Provide the [x, y] coordinate of the cell's center where the given text is located.  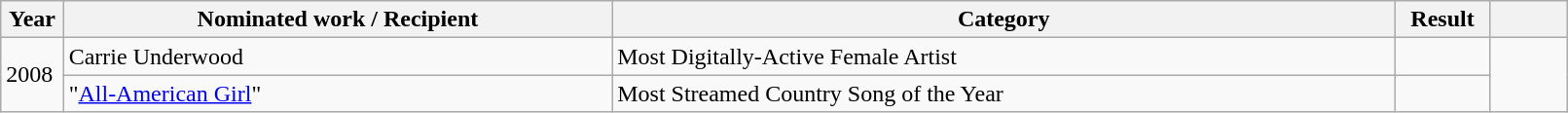
Nominated work / Recipient [338, 19]
2008 [32, 75]
Result [1442, 19]
Most Digitally-Active Female Artist [1004, 56]
Year [32, 19]
"All-American Girl" [338, 94]
Carrie Underwood [338, 56]
Category [1004, 19]
Most Streamed Country Song of the Year [1004, 94]
